Search for the cell housing the specified text and yield its [X, Y] center coordinate. 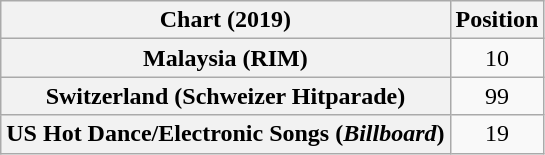
US Hot Dance/Electronic Songs (Billboard) [226, 134]
99 [497, 96]
Position [497, 20]
Chart (2019) [226, 20]
Switzerland (Schweizer Hitparade) [226, 96]
19 [497, 134]
Malaysia (RIM) [226, 58]
10 [497, 58]
